Return the [x, y] coordinate for the center point of the cell that contains the specified text.  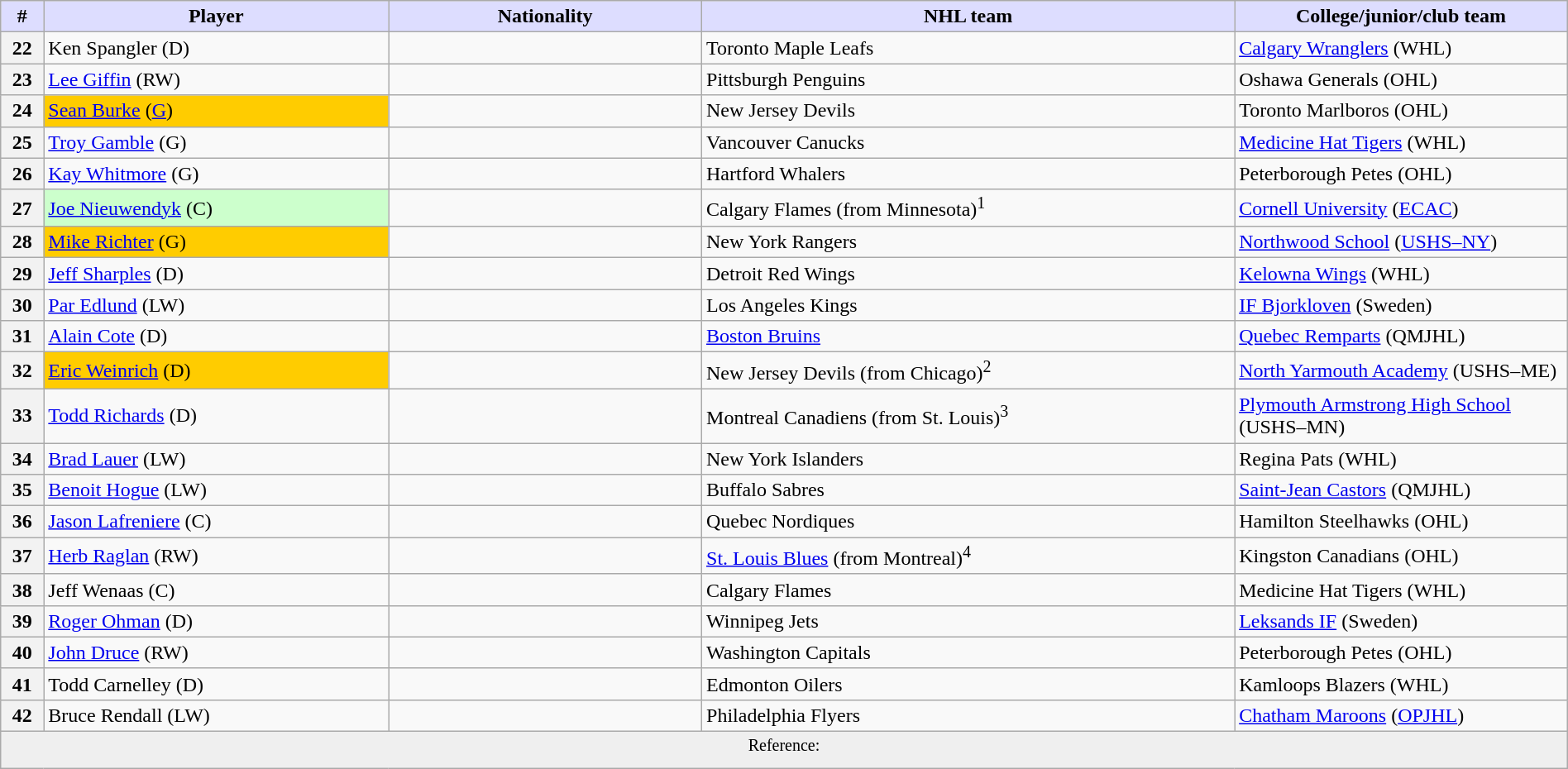
Regina Pats (WHL) [1401, 459]
Cornell University (ECAC) [1401, 208]
Leksands IF (Sweden) [1401, 621]
24 [22, 111]
Kamloops Blazers (WHL) [1401, 684]
Jeff Sharples (D) [217, 274]
Toronto Maple Leafs [968, 48]
Brad Lauer (LW) [217, 459]
41 [22, 684]
Calgary Wranglers (WHL) [1401, 48]
31 [22, 337]
26 [22, 174]
Mike Richter (G) [217, 242]
36 [22, 522]
25 [22, 142]
Herb Raglan (RW) [217, 556]
Jeff Wenaas (C) [217, 590]
Plymouth Armstrong High School (USHS–MN) [1401, 415]
37 [22, 556]
# [22, 17]
Nationality [546, 17]
Buffalo Sabres [968, 490]
Roger Ohman (D) [217, 621]
Oshawa Generals (OHL) [1401, 79]
35 [22, 490]
Washington Capitals [968, 652]
40 [22, 652]
Sean Burke (G) [217, 111]
28 [22, 242]
Northwood School (USHS–NY) [1401, 242]
Todd Richards (D) [217, 415]
New Jersey Devils (from Chicago)2 [968, 370]
Saint-Jean Castors (QMJHL) [1401, 490]
Calgary Flames [968, 590]
29 [22, 274]
Bruce Rendall (LW) [217, 716]
23 [22, 79]
Troy Gamble (G) [217, 142]
34 [22, 459]
Boston Bruins [968, 337]
IF Bjorkloven (Sweden) [1401, 305]
32 [22, 370]
Winnipeg Jets [968, 621]
New York Islanders [968, 459]
39 [22, 621]
New York Rangers [968, 242]
New Jersey Devils [968, 111]
33 [22, 415]
Ken Spangler (D) [217, 48]
Montreal Canadiens (from St. Louis)3 [968, 415]
Kelowna Wings (WHL) [1401, 274]
Kay Whitmore (G) [217, 174]
Detroit Red Wings [968, 274]
Chatham Maroons (OPJHL) [1401, 716]
Hartford Whalers [968, 174]
Calgary Flames (from Minnesota)1 [968, 208]
Eric Weinrich (D) [217, 370]
Jason Lafreniere (C) [217, 522]
Quebec Remparts (QMJHL) [1401, 337]
Reference: [784, 751]
John Druce (RW) [217, 652]
Todd Carnelley (D) [217, 684]
22 [22, 48]
30 [22, 305]
College/junior/club team [1401, 17]
Hamilton Steelhawks (OHL) [1401, 522]
Player [217, 17]
Benoit Hogue (LW) [217, 490]
27 [22, 208]
Philadelphia Flyers [968, 716]
Edmonton Oilers [968, 684]
Vancouver Canucks [968, 142]
NHL team [968, 17]
42 [22, 716]
Alain Cote (D) [217, 337]
North Yarmouth Academy (USHS–ME) [1401, 370]
St. Louis Blues (from Montreal)4 [968, 556]
Lee Giffin (RW) [217, 79]
Los Angeles Kings [968, 305]
Toronto Marlboros (OHL) [1401, 111]
Joe Nieuwendyk (C) [217, 208]
Par Edlund (LW) [217, 305]
Quebec Nordiques [968, 522]
Pittsburgh Penguins [968, 79]
38 [22, 590]
Kingston Canadians (OHL) [1401, 556]
